Locate the cell with the specified text and output its (X, Y) center coordinate. 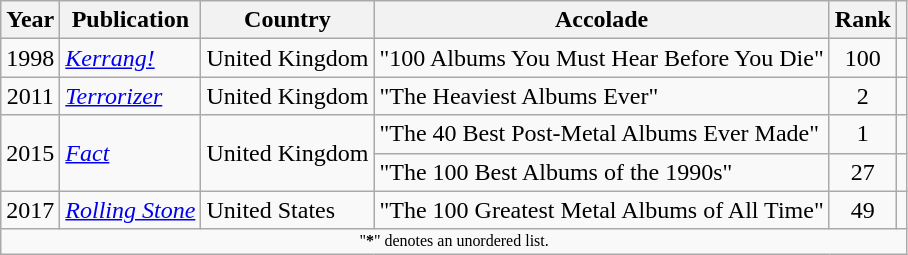
"The Heaviest Albums Ever" (602, 96)
Accolade (602, 20)
2 (862, 96)
100 (862, 58)
Publication (130, 20)
Year (30, 20)
Kerrang! (130, 58)
1998 (30, 58)
2011 (30, 96)
27 (862, 172)
Terrorizer (130, 96)
United States (288, 210)
Rank (862, 20)
Fact (130, 153)
2015 (30, 153)
Rolling Stone (130, 210)
2017 (30, 210)
"100 Albums You Must Hear Before You Die" (602, 58)
1 (862, 134)
"*" denotes an unordered list. (454, 241)
"The 40 Best Post-Metal Albums Ever Made" (602, 134)
"The 100 Best Albums of the 1990s" (602, 172)
"The 100 Greatest Metal Albums of All Time" (602, 210)
49 (862, 210)
Country (288, 20)
